Pinpoint the cell where the given text exists, returning its (x, y) midpoint coordinate. 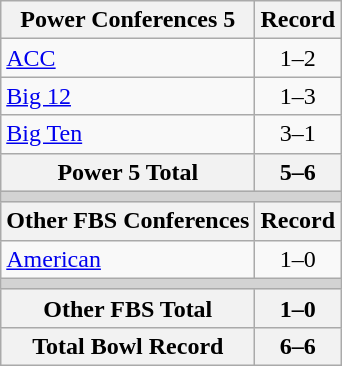
Other FBS Conferences (128, 221)
Power 5 Total (128, 172)
6–6 (298, 346)
American (128, 259)
1–2 (298, 58)
Other FBS Total (128, 308)
Total Bowl Record (128, 346)
3–1 (298, 134)
ACC (128, 58)
Big Ten (128, 134)
5–6 (298, 172)
Power Conferences 5 (128, 20)
1–3 (298, 96)
Big 12 (128, 96)
